Find where the given text appears and provide that cell's center as (X, Y) coordinate. 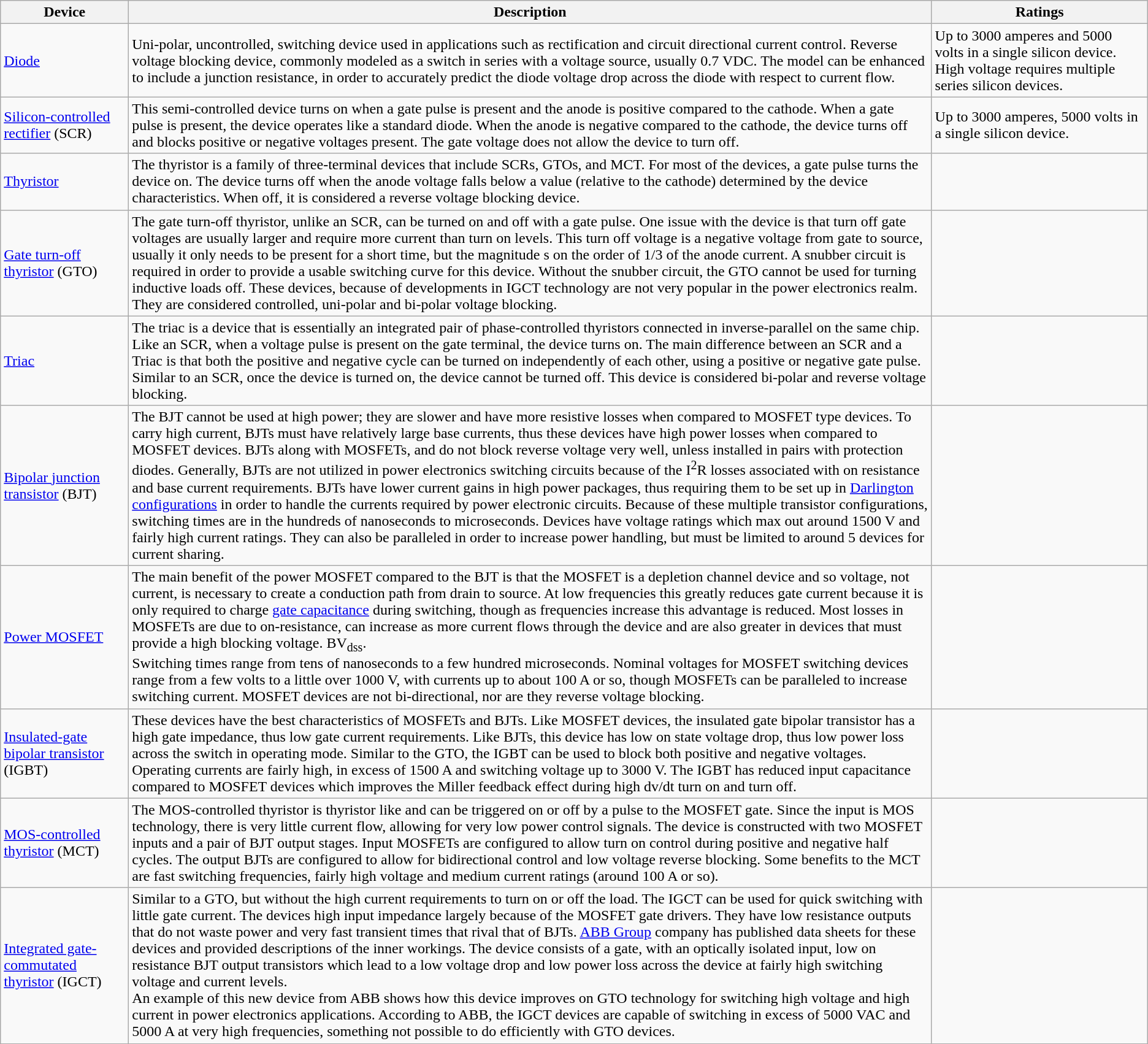
Ratings (1039, 12)
Integrated gate-commutated thyristor (IGCT) (65, 965)
Up to 3000 amperes, 5000 volts in a single silicon device. (1039, 125)
Gate turn-off thyristor (GTO) (65, 263)
Diode (65, 60)
Triac (65, 361)
MOS-controlled thyristor (MCT) (65, 843)
Device (65, 12)
Power MOSFET (65, 637)
Silicon-controlled rectifier (SCR) (65, 125)
Bipolar junction transistor (BJT) (65, 486)
Thyristor (65, 182)
Insulated-gate bipolar transistor (IGBT) (65, 753)
Up to 3000 amperes and 5000 volts in a single silicon device. High voltage requires multiple series silicon devices. (1039, 60)
Description (530, 12)
